Extract the (X, Y) coordinate from the center of the cell holding the provided text.  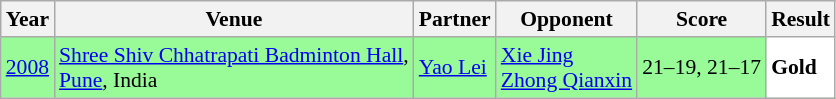
Gold (800, 68)
Year (28, 19)
21–19, 21–17 (702, 68)
Shree Shiv Chhatrapati Badminton Hall,Pune, India (234, 68)
Partner (455, 19)
2008 (28, 68)
Result (800, 19)
Xie Jing Zhong Qianxin (566, 68)
Yao Lei (455, 68)
Venue (234, 19)
Score (702, 19)
Opponent (566, 19)
